Search for the cell housing the specified text and yield its (X, Y) center coordinate. 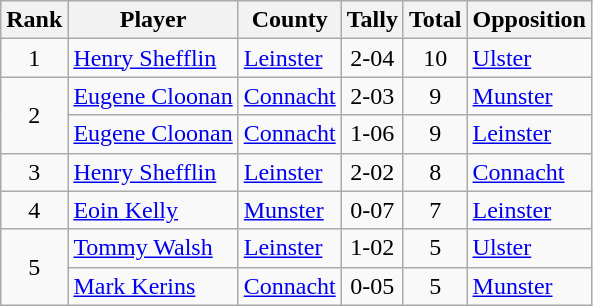
2 (34, 115)
Tally (372, 20)
2-02 (372, 172)
1 (34, 58)
1-06 (372, 134)
1-02 (372, 248)
Player (153, 20)
0-05 (372, 286)
Opposition (529, 20)
10 (435, 58)
8 (435, 172)
2-04 (372, 58)
Mark Kerins (153, 286)
Tommy Walsh (153, 248)
County (290, 20)
Eoin Kelly (153, 210)
7 (435, 210)
Total (435, 20)
2-03 (372, 96)
Rank (34, 20)
3 (34, 172)
4 (34, 210)
0-07 (372, 210)
